Pinpoint the cell where the given text exists, returning its (x, y) midpoint coordinate. 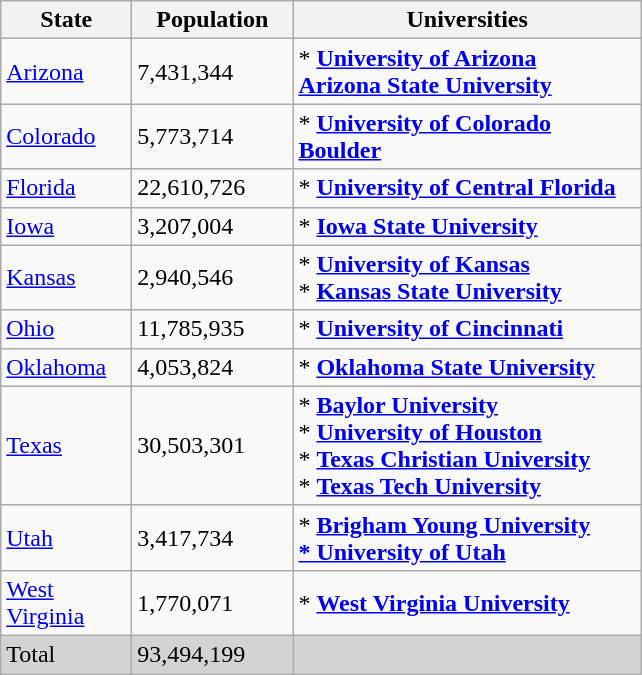
Ohio (66, 329)
Florida (66, 188)
Universities (468, 20)
* Iowa State University (468, 226)
1,770,071 (212, 602)
Utah (66, 538)
2,940,546 (212, 278)
Kansas (66, 278)
4,053,824 (212, 367)
3,207,004 (212, 226)
* University of Colorado Boulder (468, 136)
7,431,344 (212, 72)
Texas (66, 446)
* University of Cincinnati (468, 329)
Arizona (66, 72)
West Virginia (66, 602)
Oklahoma (66, 367)
* Oklahoma State University (468, 367)
State (66, 20)
3,417,734 (212, 538)
5,773,714 (212, 136)
* University of Central Florida (468, 188)
11,785,935 (212, 329)
* Baylor University* University of Houston* Texas Christian University* Texas Tech University (468, 446)
* University of Kansas* Kansas State University (468, 278)
* University of Arizona Arizona State University (468, 72)
* Brigham Young University* University of Utah (468, 538)
Iowa (66, 226)
* West Virginia University (468, 602)
30,503,301 (212, 446)
93,494,199 (212, 654)
Colorado (66, 136)
Total (66, 654)
Population (212, 20)
22,610,726 (212, 188)
